Determine the [X, Y] coordinate at the center of the cell enclosing the given text.  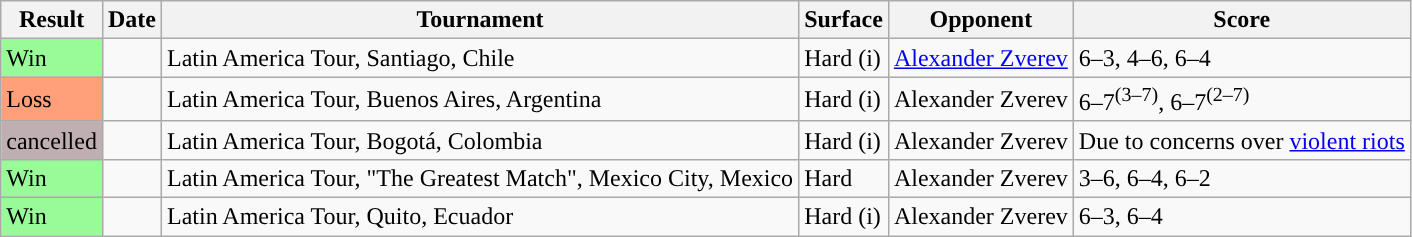
Latin America Tour, Quito, Ecuador [480, 217]
Latin America Tour, Buenos Aires, Argentina [480, 100]
3–6, 6–4, 6–2 [1242, 178]
Loss [52, 100]
Opponent [980, 20]
Due to concerns over violent riots [1242, 140]
Result [52, 20]
6–3, 4–6, 6–4 [1242, 58]
cancelled [52, 140]
Score [1242, 20]
Latin America Tour, Santiago, Chile [480, 58]
Latin America Tour, Bogotá, Colombia [480, 140]
Tournament [480, 20]
6–7(3–7), 6–7(2–7) [1242, 100]
Latin America Tour, "The Greatest Match", Mexico City, Mexico [480, 178]
6–3, 6–4 [1242, 217]
Hard [844, 178]
Surface [844, 20]
Date [132, 20]
